Find where the given text appears and provide that cell's center as [X, Y] coordinate. 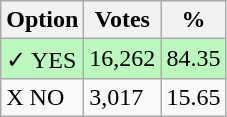
3,017 [122, 97]
16,262 [122, 59]
84.35 [194, 59]
Option [42, 20]
% [194, 20]
Votes [122, 20]
15.65 [194, 97]
X NO [42, 97]
✓ YES [42, 59]
